Detect which cell encompasses the target text, then output its [x, y] center coordinate. 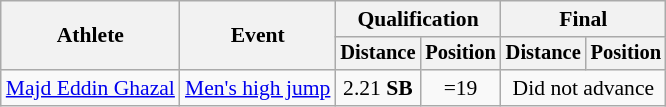
2.21 SB [378, 88]
Men's high jump [258, 88]
Athlete [90, 36]
Final [584, 19]
Qualification [418, 19]
=19 [460, 88]
Majd Eddin Ghazal [90, 88]
Event [258, 36]
Did not advance [584, 88]
